Output the (X, Y) coordinate of the center of the cell containing the given text.  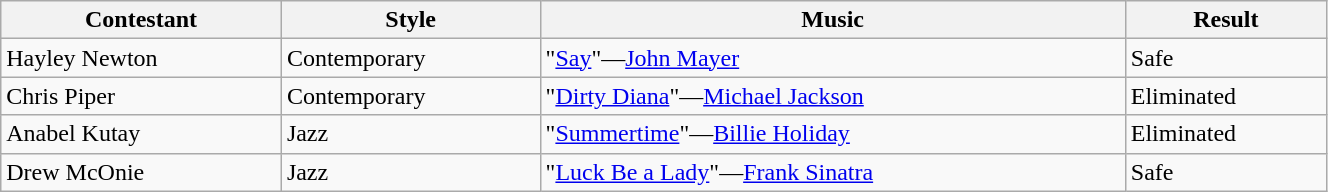
Contestant (142, 20)
"Luck Be a Lady"—Frank Sinatra (832, 172)
Anabel Kutay (142, 134)
"Summertime"—Billie Holiday (832, 134)
"Say"—John Mayer (832, 58)
"Dirty Diana"—Michael Jackson (832, 96)
Style (410, 20)
Music (832, 20)
Chris Piper (142, 96)
Result (1226, 20)
Hayley Newton (142, 58)
Drew McOnie (142, 172)
